Extract the (X, Y) coordinate from the center of the cell holding the provided text.  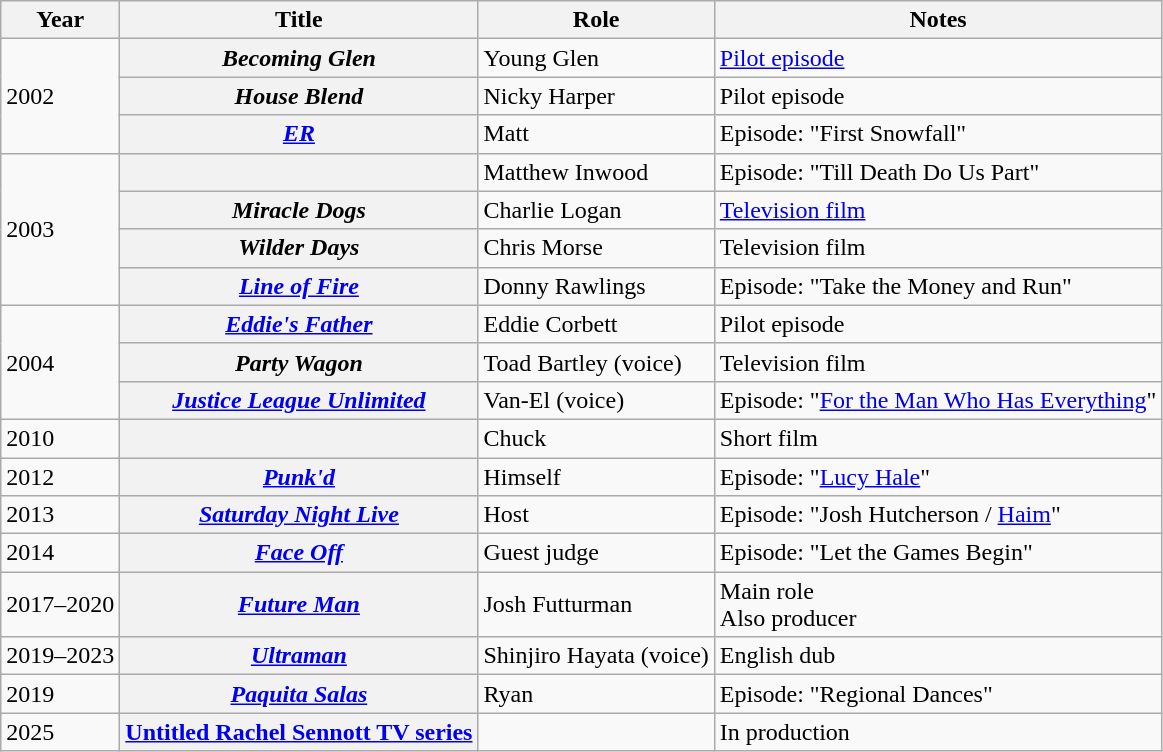
Episode: "Regional Dances" (938, 694)
Guest judge (596, 553)
2017–2020 (60, 604)
Toad Bartley (voice) (596, 362)
Ryan (596, 694)
Eddie's Father (299, 324)
Nicky Harper (596, 96)
Future Man (299, 604)
Host (596, 515)
Wilder Days (299, 248)
Line of Fire (299, 286)
2025 (60, 732)
Episode: "Josh Hutcherson / Haim" (938, 515)
Van-El (voice) (596, 400)
Chuck (596, 438)
2019–2023 (60, 656)
Short film (938, 438)
Justice League Unlimited (299, 400)
2014 (60, 553)
Notes (938, 20)
Episode: "Let the Games Begin" (938, 553)
Eddie Corbett (596, 324)
2010 (60, 438)
In production (938, 732)
Title (299, 20)
Matthew Inwood (596, 172)
Episode: "Lucy Hale" (938, 477)
2003 (60, 229)
Role (596, 20)
2019 (60, 694)
House Blend (299, 96)
Charlie Logan (596, 210)
Punk'd (299, 477)
Main roleAlso producer (938, 604)
Young Glen (596, 58)
Episode: "First Snowfall" (938, 134)
Party Wagon (299, 362)
Chris Morse (596, 248)
Paquita Salas (299, 694)
2002 (60, 96)
Untitled Rachel Sennott TV series (299, 732)
Himself (596, 477)
Face Off (299, 553)
2004 (60, 362)
Shinjiro Hayata (voice) (596, 656)
2012 (60, 477)
Matt (596, 134)
Episode: "Take the Money and Run" (938, 286)
Becoming Glen (299, 58)
Episode: "For the Man Who Has Everything" (938, 400)
Donny Rawlings (596, 286)
Ultraman (299, 656)
2013 (60, 515)
Miracle Dogs (299, 210)
Episode: "Till Death Do Us Part" (938, 172)
English dub (938, 656)
ER (299, 134)
Saturday Night Live (299, 515)
Year (60, 20)
Josh Futturman (596, 604)
